Capture the cell that displays the provided text and extract its [X, Y] central coordinate. 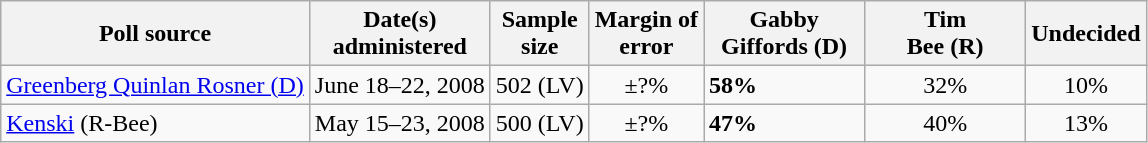
Greenberg Quinlan Rosner (D) [156, 85]
40% [946, 123]
58% [784, 85]
Date(s)administered [400, 34]
Kenski (R-Bee) [156, 123]
June 18–22, 2008 [400, 85]
Undecided [1086, 34]
May 15–23, 2008 [400, 123]
Margin of error [646, 34]
13% [1086, 123]
10% [1086, 85]
502 (LV) [540, 85]
500 (LV) [540, 123]
GabbyGiffords (D) [784, 34]
Samplesize [540, 34]
TimBee (R) [946, 34]
32% [946, 85]
Poll source [156, 34]
47% [784, 123]
